Detect which cell encompasses the target text, then output its [x, y] center coordinate. 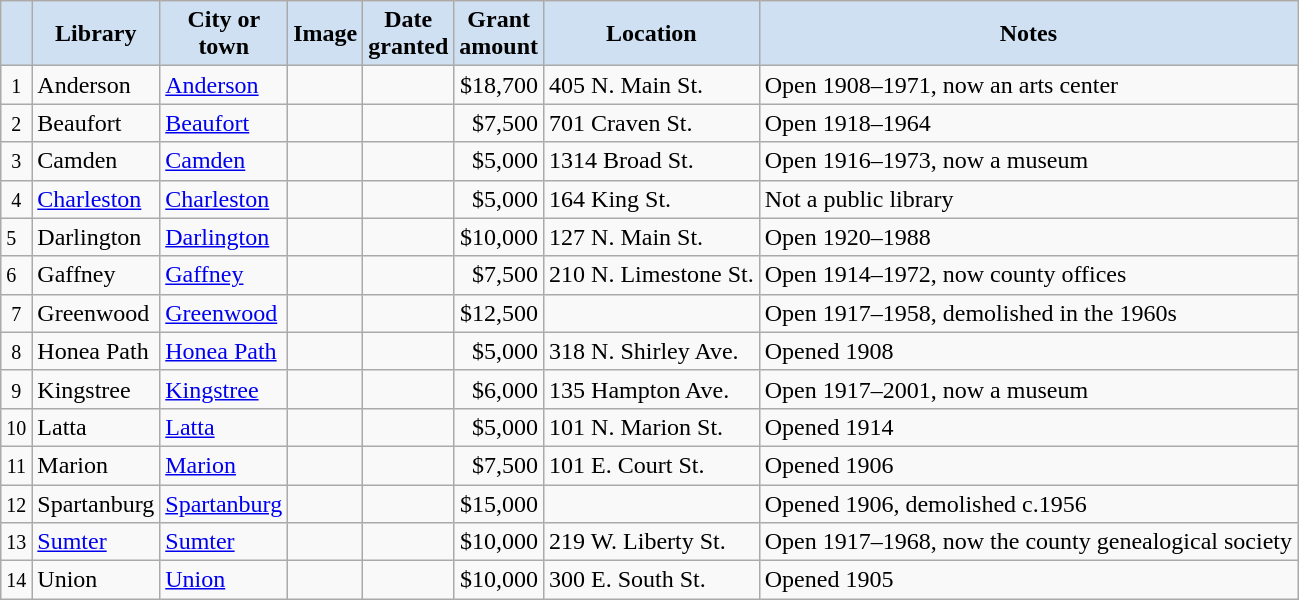
Open 1920–1988 [1028, 237]
Open 1916–1973, now a museum [1028, 161]
Open 1917–2001, now a museum [1028, 389]
Opened 1905 [1028, 580]
101 E. Court St. [652, 465]
135 Hampton Ave. [652, 389]
101 N. Marion St. [652, 427]
3 [16, 161]
6 [16, 275]
1 [16, 85]
$15,000 [499, 503]
11 [16, 465]
14 [16, 580]
405 N. Main St. [652, 85]
Open 1918–1964 [1028, 123]
4 [16, 199]
$18,700 [499, 85]
210 N. Limestone St. [652, 275]
10 [16, 427]
219 W. Liberty St. [652, 542]
Open 1917–1958, demolished in the 1960s [1028, 313]
13 [16, 542]
127 N. Main St. [652, 237]
Library [96, 34]
9 [16, 389]
Opened 1906, demolished c.1956 [1028, 503]
2 [16, 123]
$6,000 [499, 389]
Grantamount [499, 34]
5 [16, 237]
Open 1908–1971, now an arts center [1028, 85]
Opened 1906 [1028, 465]
318 N. Shirley Ave. [652, 351]
7 [16, 313]
300 E. South St. [652, 580]
701 Craven St. [652, 123]
164 King St. [652, 199]
Notes [1028, 34]
City ortown [224, 34]
Not a public library [1028, 199]
12 [16, 503]
Dategranted [408, 34]
Open 1917–1968, now the county genealogical society [1028, 542]
Opened 1914 [1028, 427]
1314 Broad St. [652, 161]
8 [16, 351]
Image [326, 34]
Opened 1908 [1028, 351]
Location [652, 34]
Open 1914–1972, now county offices [1028, 275]
$12,500 [499, 313]
